Determine the [x, y] coordinate at the center of the cell enclosing the given text.  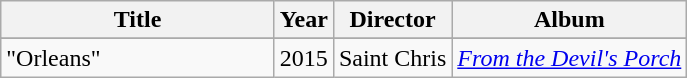
From the Devil's Porch [570, 58]
"Orleans" [138, 58]
Year [304, 20]
Director [392, 20]
Title [138, 20]
Album [570, 20]
2015 [304, 58]
Saint Chris [392, 58]
